Detect which cell encompasses the target text, then output its [X, Y] center coordinate. 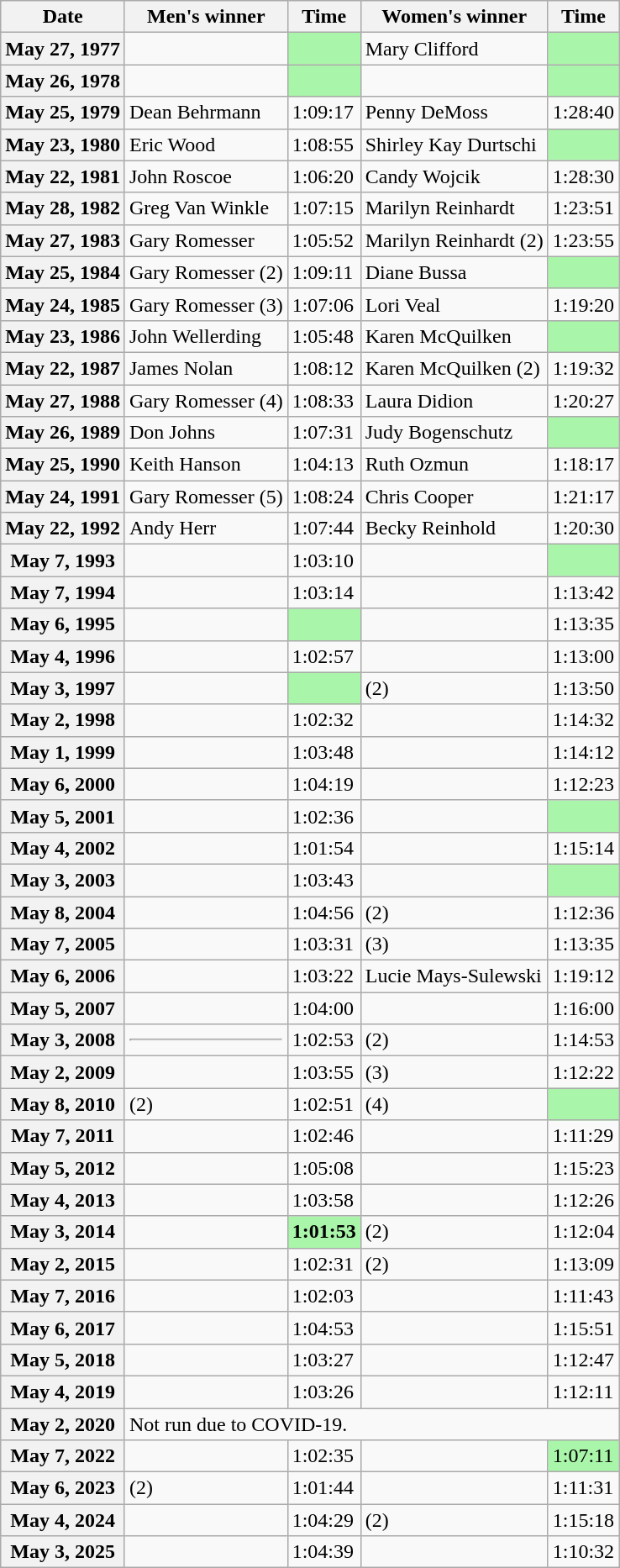
1:02:35 [324, 1456]
May 6, 2023 [63, 1488]
May 25, 1990 [63, 465]
1:03:31 [324, 944]
Lucie Mays-Sulewski [454, 976]
Gary Romesser [206, 240]
1:07:44 [324, 529]
John Wellerding [206, 336]
May 3, 2014 [63, 1232]
May 22, 1981 [63, 176]
1:02:51 [324, 1104]
1:20:27 [583, 401]
May 25, 1979 [63, 113]
May 2, 2020 [63, 1424]
1:02:46 [324, 1136]
May 28, 1982 [63, 208]
1:12:23 [583, 784]
May 23, 1980 [63, 145]
1:02:36 [324, 816]
1:05:08 [324, 1168]
Becky Reinhold [454, 529]
1:03:58 [324, 1200]
Gary Romesser (3) [206, 304]
May 6, 1995 [63, 624]
May 24, 1991 [63, 497]
1:19:12 [583, 976]
1:12:11 [583, 1392]
James Nolan [206, 368]
May 24, 1985 [63, 304]
1:11:43 [583, 1296]
1:04:53 [324, 1328]
Women's winner [454, 17]
1:02:57 [324, 656]
May 4, 2024 [63, 1520]
1:02:31 [324, 1264]
1:07:11 [583, 1456]
May 4, 2019 [63, 1392]
May 27, 1983 [63, 240]
1:14:12 [583, 752]
Men's winner [206, 17]
Gary Romesser (2) [206, 272]
1:13:09 [583, 1264]
Date [63, 17]
1:15:23 [583, 1168]
May 8, 2004 [63, 912]
1:05:52 [324, 240]
1:03:27 [324, 1360]
May 2, 1998 [63, 720]
May 6, 2000 [63, 784]
(4) [454, 1104]
1:04:19 [324, 784]
Greg Van Winkle [206, 208]
1:03:26 [324, 1392]
1:12:22 [583, 1072]
Not run due to COVID-19. [371, 1424]
Marilyn Reinhardt (2) [454, 240]
Dean Behrmann [206, 113]
May 3, 1997 [63, 688]
1:18:17 [583, 465]
May 26, 1989 [63, 433]
Gary Romesser (4) [206, 401]
1:19:32 [583, 368]
1:02:03 [324, 1296]
1:09:11 [324, 272]
Mary Clifford [454, 49]
May 8, 2010 [63, 1104]
May 27, 1988 [63, 401]
May 25, 1984 [63, 272]
1:11:29 [583, 1136]
May 4, 1996 [63, 656]
May 7, 2016 [63, 1296]
May 3, 2025 [63, 1552]
Lori Veal [454, 304]
1:01:44 [324, 1488]
1:12:36 [583, 912]
1:20:30 [583, 529]
May 6, 2017 [63, 1328]
May 7, 1994 [63, 592]
May 2, 2009 [63, 1072]
May 7, 1993 [63, 560]
1:07:15 [324, 208]
Karen McQuilken [454, 336]
1:02:32 [324, 720]
1:13:42 [583, 592]
May 7, 2022 [63, 1456]
1:07:06 [324, 304]
1:04:29 [324, 1520]
1:12:26 [583, 1200]
May 3, 2008 [63, 1040]
May 5, 2012 [63, 1168]
1:15:14 [583, 848]
John Roscoe [206, 176]
1:15:18 [583, 1520]
1:04:39 [324, 1552]
May 23, 1986 [63, 336]
1:11:31 [583, 1488]
Ruth Ozmun [454, 465]
1:14:53 [583, 1040]
1:08:33 [324, 401]
May 7, 2011 [63, 1136]
1:08:24 [324, 497]
1:13:00 [583, 656]
1:01:53 [324, 1232]
1:07:31 [324, 433]
1:16:00 [583, 1008]
Eric Wood [206, 145]
1:12:47 [583, 1360]
1:03:10 [324, 560]
1:09:17 [324, 113]
1:03:43 [324, 880]
1:03:55 [324, 1072]
1:04:13 [324, 465]
1:04:56 [324, 912]
1:03:14 [324, 592]
1:15:51 [583, 1328]
1:23:51 [583, 208]
May 1, 1999 [63, 752]
1:01:54 [324, 848]
May 5, 2007 [63, 1008]
Marilyn Reinhardt [454, 208]
May 4, 2013 [63, 1200]
1:14:32 [583, 720]
1:03:48 [324, 752]
May 5, 2001 [63, 816]
Keith Hanson [206, 465]
1:06:20 [324, 176]
May 4, 2002 [63, 848]
May 2, 2015 [63, 1264]
May 26, 1978 [63, 81]
Gary Romesser (5) [206, 497]
1:12:04 [583, 1232]
May 27, 1977 [63, 49]
1:03:22 [324, 976]
May 22, 1992 [63, 529]
1:21:17 [583, 497]
Judy Bogenschutz [454, 433]
May 7, 2005 [63, 944]
1:10:32 [583, 1552]
1:23:55 [583, 240]
Andy Herr [206, 529]
Don Johns [206, 433]
Laura Didion [454, 401]
1:13:50 [583, 688]
May 3, 2003 [63, 880]
1:28:40 [583, 113]
1:02:53 [324, 1040]
1:05:48 [324, 336]
Shirley Kay Durtschi [454, 145]
Candy Wojcik [454, 176]
1:19:20 [583, 304]
May 5, 2018 [63, 1360]
May 22, 1987 [63, 368]
Diane Bussa [454, 272]
1:04:00 [324, 1008]
1:08:55 [324, 145]
Karen McQuilken (2) [454, 368]
1:08:12 [324, 368]
Penny DeMoss [454, 113]
May 6, 2006 [63, 976]
Chris Cooper [454, 497]
1:28:30 [583, 176]
